Identify which cell holds the provided text, then report its (x, y) central coordinate. 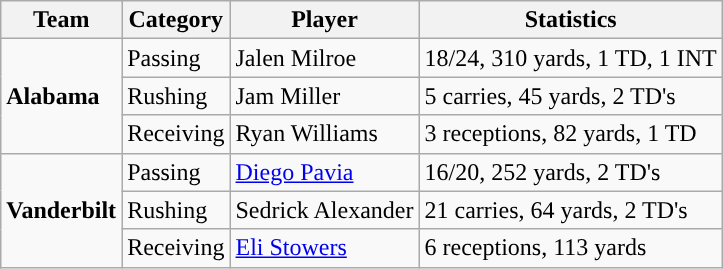
18/24, 310 yards, 1 TD, 1 INT (570, 58)
6 receptions, 113 yards (570, 248)
Player (324, 20)
Diego Pavia (324, 172)
Jam Miller (324, 96)
Vanderbilt (62, 210)
5 carries, 45 yards, 2 TD's (570, 96)
Category (176, 20)
21 carries, 64 yards, 2 TD's (570, 210)
3 receptions, 82 yards, 1 TD (570, 134)
Ryan Williams (324, 134)
Jalen Milroe (324, 58)
16/20, 252 yards, 2 TD's (570, 172)
Statistics (570, 20)
Alabama (62, 96)
Eli Stowers (324, 248)
Sedrick Alexander (324, 210)
Team (62, 20)
